Capture the cell that displays the provided text and extract its [X, Y] central coordinate. 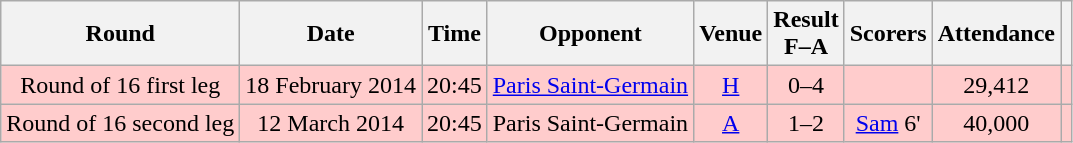
H [731, 85]
Scorers [888, 34]
A [731, 123]
1–2 [806, 123]
29,412 [996, 85]
Sam 6' [888, 123]
Round of 16 second leg [120, 123]
Round [120, 34]
Round of 16 first leg [120, 85]
Opponent [590, 34]
Time [455, 34]
12 March 2014 [331, 123]
Venue [731, 34]
ResultF–A [806, 34]
18 February 2014 [331, 85]
0–4 [806, 85]
Attendance [996, 34]
40,000 [996, 123]
Date [331, 34]
